Detect which cell encompasses the target text, then output its [X, Y] center coordinate. 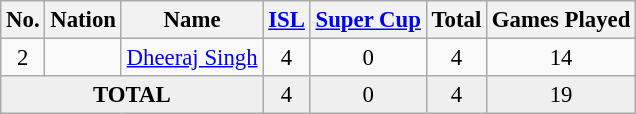
14 [562, 58]
Nation [83, 20]
2 [23, 58]
Games Played [562, 20]
No. [23, 20]
19 [562, 95]
Name [192, 20]
Dheeraj Singh [192, 58]
ISL [286, 20]
Super Cup [368, 20]
TOTAL [132, 95]
Total [456, 20]
